Provide the (x, y) coordinate of the cell's center where the given text is located.  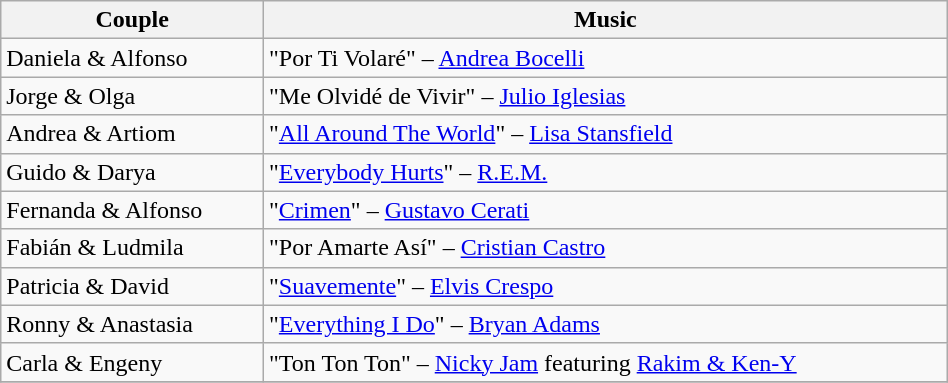
Ronny & Anastasia (132, 324)
Patricia & David (132, 286)
"Ton Ton Ton" – Nicky Jam featuring Rakim & Ken-Y (606, 362)
"All Around The World" – Lisa Stansfield (606, 134)
Andrea & Artiom (132, 134)
Daniela & Alfonso (132, 58)
Guido & Darya (132, 172)
Music (606, 20)
"Everything I Do" – Bryan Adams (606, 324)
Jorge & Olga (132, 96)
Fernanda & Alfonso (132, 210)
"Crimen" – Gustavo Cerati (606, 210)
Fabián & Ludmila (132, 248)
"Suavemente" – Elvis Crespo (606, 286)
"Por Amarte Así" – Cristian Castro (606, 248)
"Por Ti Volaré" – Andrea Bocelli (606, 58)
"Me Olvidé de Vivir" – Julio Iglesias (606, 96)
"Everybody Hurts" – R.E.M. (606, 172)
Couple (132, 20)
Carla & Engeny (132, 362)
